Return the (X, Y) coordinate for the center point of the cell that contains the specified text.  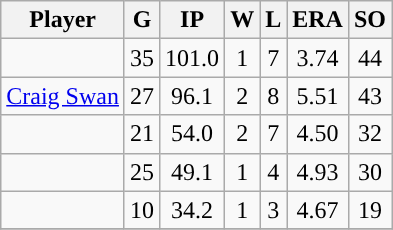
G (142, 20)
30 (370, 172)
34.2 (192, 210)
L (274, 20)
43 (370, 96)
3.74 (318, 58)
SO (370, 20)
49.1 (192, 172)
10 (142, 210)
W (242, 20)
Player (63, 20)
ERA (318, 20)
101.0 (192, 58)
96.1 (192, 96)
25 (142, 172)
Craig Swan (63, 96)
35 (142, 58)
27 (142, 96)
8 (274, 96)
54.0 (192, 134)
4.67 (318, 210)
4.93 (318, 172)
5.51 (318, 96)
19 (370, 210)
3 (274, 210)
44 (370, 58)
IP (192, 20)
4 (274, 172)
32 (370, 134)
21 (142, 134)
4.50 (318, 134)
